Identify which cell holds the provided text, then report its [x, y] central coordinate. 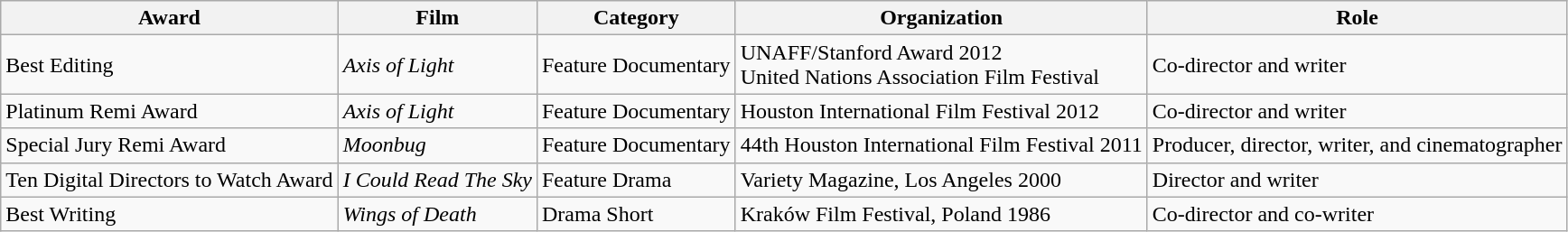
Kraków Film Festival, Poland 1986 [941, 214]
Organization [941, 18]
Director and writer [1357, 180]
Houston International Film Festival 2012 [941, 111]
Film [437, 18]
Feature Drama [636, 180]
Special Jury Remi Award [170, 145]
I Could Read The Sky [437, 180]
Ten Digital Directors to Watch Award [170, 180]
Variety Magazine, Los Angeles 2000 [941, 180]
Moonbug [437, 145]
Best Editing [170, 65]
Drama Short [636, 214]
Award [170, 18]
Wings of Death [437, 214]
Platinum Remi Award [170, 111]
44th Houston International Film Festival 2011 [941, 145]
Role [1357, 18]
Co-director and co-writer [1357, 214]
Producer, director, writer, and cinematographer [1357, 145]
Best Writing [170, 214]
UNAFF/Stanford Award 2012United Nations Association Film Festival [941, 65]
Category [636, 18]
